Output the [x, y] coordinate of the center of the cell containing the given text.  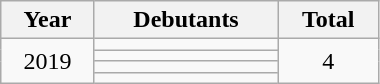
Debutants [186, 20]
4 [328, 61]
2019 [48, 61]
Total [328, 20]
Year [48, 20]
